Detect which cell encompasses the target text, then output its (x, y) center coordinate. 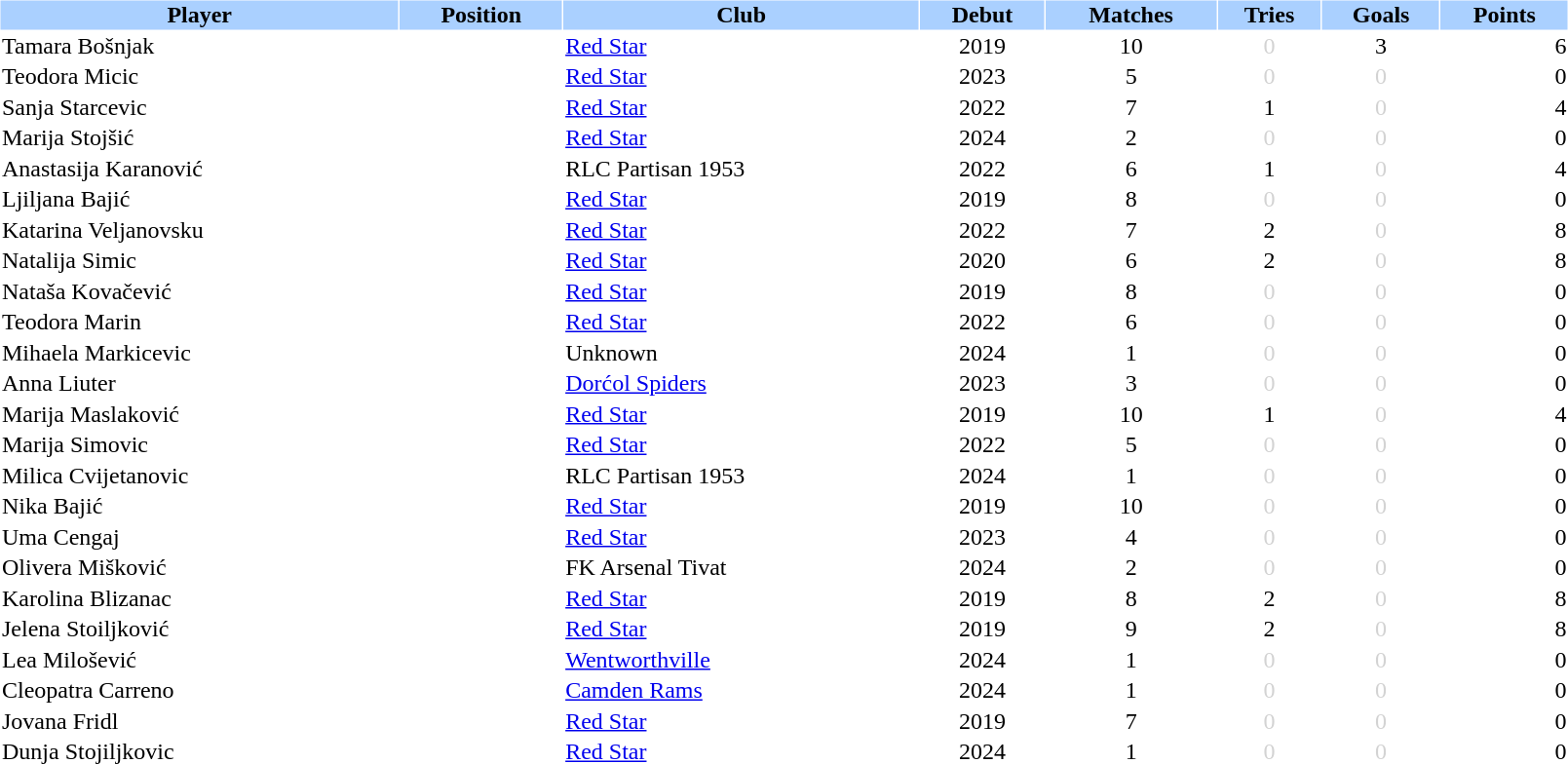
2020 (982, 260)
Nataša Kovačević (199, 291)
Mihaela Markicevic (199, 353)
Matches (1130, 15)
Milica Cvijetanovic (199, 476)
Unknown (742, 353)
Wentworthville (742, 660)
Dorćol Spiders (742, 383)
Debut (982, 15)
Lea Milošević (199, 660)
FK Arsenal Tivat (742, 568)
9 (1130, 629)
Anna Liuter (199, 383)
Jovana Fridl (199, 721)
Sanja Starcevic (199, 107)
Marija Stojšić (199, 137)
Marija Maslaković (199, 414)
Cleopatra Carreno (199, 691)
Marija Simovic (199, 445)
Nika Bajić (199, 506)
Goals (1381, 15)
Camden Rams (742, 691)
Katarina Veljanovsku (199, 230)
Ljiljana Bajić (199, 200)
Uma Cengaj (199, 537)
Position (481, 15)
Tamara Bošnjak (199, 46)
Club (742, 15)
Tries (1269, 15)
Points (1505, 15)
Natalija Simic (199, 260)
Teodora Micic (199, 77)
Jelena Stoiljković (199, 629)
Teodora Marin (199, 323)
Karolina Blizanac (199, 598)
Olivera Mišković (199, 568)
Anastasija Karanović (199, 169)
Player (199, 15)
